Search for the cell housing the specified text and yield its (X, Y) center coordinate. 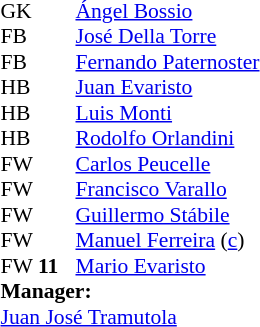
Manuel Ferreira (c) (167, 241)
Mario Evaristo (167, 266)
Manager: (130, 291)
11 (57, 266)
Luis Monti (167, 113)
Fernando Paternoster (167, 62)
Juan Evaristo (167, 87)
José Della Torre (167, 37)
Carlos Peucelle (167, 164)
Francisco Varallo (167, 189)
Guillermo Stábile (167, 215)
Rodolfo Orlandini (167, 139)
